Detect which cell encompasses the target text, then output its [X, Y] center coordinate. 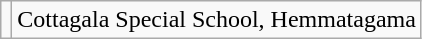
Cottagala Special School, Hemmatagama [217, 20]
